Return [X, Y] of the center of cell containing provided text 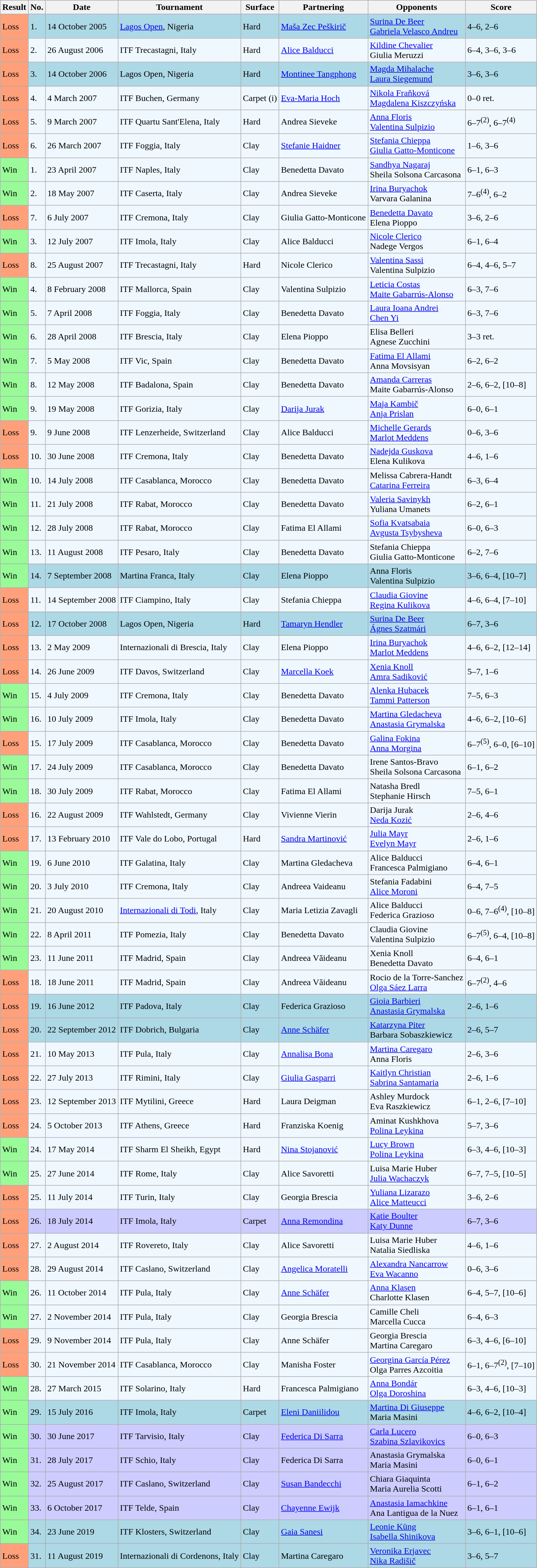
Alice Balducci Federica Grazioso [417, 910]
4 July 2009 [82, 696]
Laura Ioana Andrei Chen Yi [417, 313]
25 August 2017 [82, 1484]
Internazionali di Todi, Italy [179, 910]
24 July 2009 [82, 767]
ITF Badalona, Spain [179, 385]
Partnering [323, 7]
26 August 2006 [82, 50]
23 April 2007 [82, 170]
5 May 2008 [82, 361]
6–3, 6–4 [501, 480]
16 June 2012 [82, 1006]
Valentina Sulpizio [323, 289]
Aminat Kushkhova Polina Leykina [417, 1125]
ITF Lenzerheide, Switzerland [179, 433]
27 March 2015 [82, 1388]
6 June 2010 [82, 862]
ITF Padova, Italy [179, 1006]
4–6, 6–2, [10–6] [501, 719]
ITF Schio, Italy [179, 1460]
Gioia Barbieri Anastasia Grymalska [417, 1006]
Maša Zec Peškirič [323, 26]
Chiara Giaquinta Maria Aurelia Scotti [417, 1484]
Score [501, 7]
19 May 2008 [82, 408]
7 September 2008 [82, 576]
Tournament [179, 7]
22 September 2012 [82, 1030]
Angelica Moratelli [323, 1269]
27 June 2014 [82, 1173]
Stefania Chieppa [323, 599]
6 October 2017 [82, 1508]
3–3 ret. [501, 337]
Rocio de la Torre-Sanchez Olga Sáez Larra [417, 982]
Eleni Daniilidou [323, 1412]
Stefanie Haidner [323, 145]
6–4, 7–5 [501, 887]
Luisa Marie Huber Julia Wachaczyk [417, 1173]
Camille Cheli Marcella Cucca [417, 1316]
11 July 2014 [82, 1197]
1–6, 3–6 [501, 145]
Giulia Gasparri [323, 1078]
6–7, 7–5, [10–5] [501, 1173]
29 August 2014 [82, 1269]
Galina Fokina Anna Morgina [417, 743]
Surface [260, 7]
Magda Mihalache Laura Siegemund [417, 74]
11 October 2014 [82, 1293]
6–4, 3–6, 3–6 [501, 50]
Manisha Foster [323, 1364]
Nadejda Guskova Elena Kulikova [417, 456]
Martina Franca, Italy [179, 576]
Irina Buryachok Marlot Meddens [417, 647]
Anna Remondina [323, 1221]
10 July 2009 [82, 719]
ITF Pomezia, Italy [179, 934]
28 July 2008 [82, 528]
Martina Gledacheva [323, 862]
Maria Letizia Zavagli [323, 910]
17 May 2014 [82, 1150]
ITF Rimini, Italy [179, 1078]
Lucy Brown Polina Leykina [417, 1150]
ITF Buchen, Germany [179, 98]
Ashley Murdock Eva Raszkiewicz [417, 1102]
Alice Balducci Francesca Palmigiano [417, 862]
Martina Caregaro Anna Floris [417, 1053]
Anastasia Iamachkine Ana Lantigua de la Nuez [417, 1508]
33. [37, 1508]
9 March 2007 [82, 122]
14 October 2005 [82, 26]
2–6, 6–2, [10–8] [501, 385]
32. [37, 1484]
5–7, 1–6 [501, 671]
22 August 2009 [82, 815]
Sandra Martinović [323, 839]
5 October 2013 [82, 1125]
Luisa Marie Huber Natalia Siedliska [417, 1245]
Date [82, 7]
Stefania Fadabini Alice Moroni [417, 887]
Darija Jurak Neda Kozić [417, 815]
3–6, 6–1, [10–6] [501, 1532]
Nicole Clerico [323, 265]
Federica Grazioso [323, 1006]
Alexandra Nancarrow Eva Wacanno [417, 1269]
2–6, 4–6 [501, 815]
Anna Klasen Charlotte Klasen [417, 1293]
6–2, 7–6 [501, 552]
7–5, 6–3 [501, 696]
6–1, 6–1 [501, 1508]
ITF Davos, Switzerland [179, 671]
2 May 2009 [82, 647]
6 July 2007 [82, 217]
Nicole Clerico Nadege Vergos [417, 241]
Sandhya Nagaraj Sheila Solsona Carcasona [417, 170]
Gaia Sanesi [323, 1532]
18 June 2011 [82, 982]
14 July 2008 [82, 480]
Andreea Vaideanu [323, 887]
6–1, 6–3 [501, 170]
12 July 2007 [82, 241]
Fatima El Allami Anna Movsisyan [417, 361]
30 June 2017 [82, 1436]
Irene Santos-Bravo Sheila Solsona Carcasona [417, 767]
ITF Telde, Spain [179, 1508]
28 April 2008 [82, 337]
20 August 2010 [82, 910]
25 August 2007 [82, 265]
11 August 2019 [82, 1556]
Annalisa Bona [323, 1053]
23 June 2019 [82, 1532]
10 May 2013 [82, 1053]
8 February 2008 [82, 289]
Darija Jurak [323, 408]
26 June 2009 [82, 671]
30 June 2008 [82, 456]
6–3, 4–6, [6–10] [501, 1341]
ITF Dobrich, Bulgaria [179, 1030]
Martina Gledacheva Anastasia Grymalska [417, 719]
11 August 2008 [82, 552]
ITF Naples, Italy [179, 170]
ITF Athens, Greece [179, 1125]
Internazionali di Brescia, Italy [179, 647]
6–7(5), 6–0, [6–10] [501, 743]
Michelle Gerards Marlot Meddens [417, 433]
ITF Quartu Sant'Elena, Italy [179, 122]
11 June 2011 [82, 958]
Surina De Beer Gabriela Velasco Andreu [417, 26]
18 May 2007 [82, 193]
27 July 2013 [82, 1078]
6–1, 6–7(2), [7–10] [501, 1364]
6–2, 6–1 [501, 504]
Katie Boulter Katy Dunne [417, 1221]
Anna Bondár Olga Doroshina [417, 1388]
14 October 2006 [82, 74]
Martina Caregaro [323, 1556]
30 July 2009 [82, 791]
7–6(4), 6–2 [501, 193]
4–6, 6–2, [10–4] [501, 1412]
21 July 2008 [82, 504]
Alenka Hubacek Tammi Patterson [417, 696]
Carpet (i) [260, 98]
Anastasia Grymalska Maria Masini [417, 1460]
15 July 2016 [82, 1412]
7–5, 6–1 [501, 791]
Veronika Erjavec Nika Radišič [417, 1556]
12 May 2008 [82, 385]
Yuliana Lizarazo Alice Matteucci [417, 1197]
ITF Vic, Spain [179, 361]
ITF Brescia, Italy [179, 337]
2 November 2014 [82, 1316]
6–7(2), 4–6 [501, 982]
ITF Sharm El Sheikh, Egypt [179, 1150]
3–6, 3–6 [501, 74]
Carla Lucero Szabina Szlavikovics [417, 1436]
Giulia Gatto-Monticone [323, 217]
14 September 2008 [82, 599]
Laura Deigman [323, 1102]
4–6, 6–2, [12–14] [501, 647]
ITF Rome, Italy [179, 1173]
28 July 2017 [82, 1460]
4–6, 2–6 [501, 26]
6–4, 4–6, 5–7 [501, 265]
13 February 2010 [82, 839]
ITF Ciampino, Italy [179, 599]
2–6, 5–7 [501, 1030]
ITF Turin, Italy [179, 1197]
34. [37, 1532]
3 July 2010 [82, 887]
Opponents [417, 7]
Surina De Beer Ágnes Szatmári [417, 624]
ITF Galatina, Italy [179, 862]
ITF Pesaro, Italy [179, 552]
Result [14, 7]
6–2, 6–2 [501, 361]
18 July 2014 [82, 1221]
0–0 ret. [501, 98]
Melissa Cabrera-Handt Catarina Ferreira [417, 480]
ITF Mallorca, Spain [179, 289]
6–1, 2–6, [7–10] [501, 1102]
Xenia Knoll Benedetta Davato [417, 958]
Chayenne Ewijk [323, 1508]
Amanda Carreras Maite Gabarrús-Alonso [417, 385]
Katarzyna Piter Barbara Sobaszkiewicz [417, 1030]
Susan Bandecchi [323, 1484]
21 November 2014 [82, 1364]
17 July 2009 [82, 743]
Valeria Savinykh Yuliana Umanets [417, 504]
5–7, 3–6 [501, 1125]
Irina Buryachok Varvara Galanina [417, 193]
4 March 2007 [82, 98]
Elisa Belleri Agnese Zucchini [417, 337]
6–4, 6–3 [501, 1316]
Marcella Koek [323, 671]
ITF Gorizia, Italy [179, 408]
No. [37, 7]
Benedetta Davato Elena Pioppo [417, 217]
4–6, 6–4, [7–10] [501, 599]
0–6, 7–6(4), [10–8] [501, 910]
Kildine Chevalier Giulia Meruzzi [417, 50]
12 September 2013 [82, 1102]
6–4, 5–7, [10–6] [501, 1293]
Kaitlyn Christian Sabrina Santamaria [417, 1078]
Xenia Knoll Amra Sadiković [417, 671]
Claudia Giovine Regina Kulikova [417, 599]
ITF Solarino, Italy [179, 1388]
Valentina Sassi Valentina Sulpizio [417, 265]
Natasha Bredl Stephanie Hirsch [417, 791]
Georgina García Pérez Olga Parres Azcoitia [417, 1364]
2–6, 3–6 [501, 1053]
26 March 2007 [82, 145]
ITF Mytilini, Greece [179, 1102]
Maja Kambič Anja Prislan [417, 408]
ITF Vale do Lobo, Portugal [179, 839]
8 April 2011 [82, 934]
9 June 2008 [82, 433]
Montinee Tangphong [323, 74]
Leticia Costas Maite Gabarrús-Alonso [417, 289]
Nikola Fraňková Magdalena Kiszczyńska [417, 98]
ITF Caserta, Italy [179, 193]
Franziska Koenig [323, 1125]
ITF Tarvisio, Italy [179, 1436]
6–1, 6–4 [501, 241]
2 August 2014 [82, 1245]
ITF Klosters, Switzerland [179, 1532]
3–6, 6–4, [10–7] [501, 576]
Internazionali di Cordenons, Italy [179, 1556]
Vivienne Vierin [323, 815]
3–6, 5–7 [501, 1556]
6–7(2), 6–7(4) [501, 122]
Nina Stojanović [323, 1150]
17 October 2008 [82, 624]
Sofia Kvatsabaia Avgusta Tsybysheva [417, 528]
Georgia Brescia Martina Caregaro [417, 1341]
9 November 2014 [82, 1341]
ITF Rovereto, Italy [179, 1245]
Leonie Küng Isabella Shinikova [417, 1532]
6–7(5), 6–4, [10–8] [501, 934]
Claudia Giovine Valentina Sulpizio [417, 934]
7 April 2008 [82, 313]
Julia Mayr Evelyn Mayr [417, 839]
Eva-Maria Hoch [323, 98]
Martina Di Giuseppe Maria Masini [417, 1412]
Tamaryn Hendler [323, 624]
ITF Wahlstedt, Germany [179, 815]
Francesca Palmigiano [323, 1388]
